Locate the cell with the specified text and output its (X, Y) center coordinate. 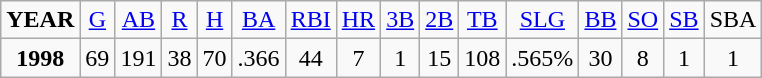
30 (600, 58)
44 (310, 58)
3B (400, 20)
.565% (542, 58)
SO (643, 20)
108 (482, 58)
BB (600, 20)
38 (180, 58)
YEAR (40, 20)
TB (482, 20)
70 (214, 58)
1998 (40, 58)
2B (440, 20)
SLG (542, 20)
H (214, 20)
15 (440, 58)
SBA (733, 20)
G (98, 20)
69 (98, 58)
R (180, 20)
191 (138, 58)
8 (643, 58)
RBI (310, 20)
7 (358, 58)
AB (138, 20)
BA (258, 20)
SB (684, 20)
HR (358, 20)
.366 (258, 58)
